Capture the cell that displays the provided text and extract its (x, y) central coordinate. 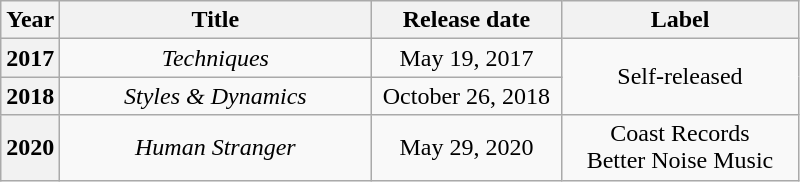
2017 (30, 58)
Human Stranger (216, 148)
Year (30, 20)
Coast RecordsBetter Noise Music (680, 148)
Techniques (216, 58)
Release date (466, 20)
Styles & Dynamics (216, 96)
Label (680, 20)
May 19, 2017 (466, 58)
May 29, 2020 (466, 148)
October 26, 2018 (466, 96)
Title (216, 20)
Self-released (680, 77)
2018 (30, 96)
2020 (30, 148)
